From the cell containing the given text, extract its center point as [X, Y] coordinate. 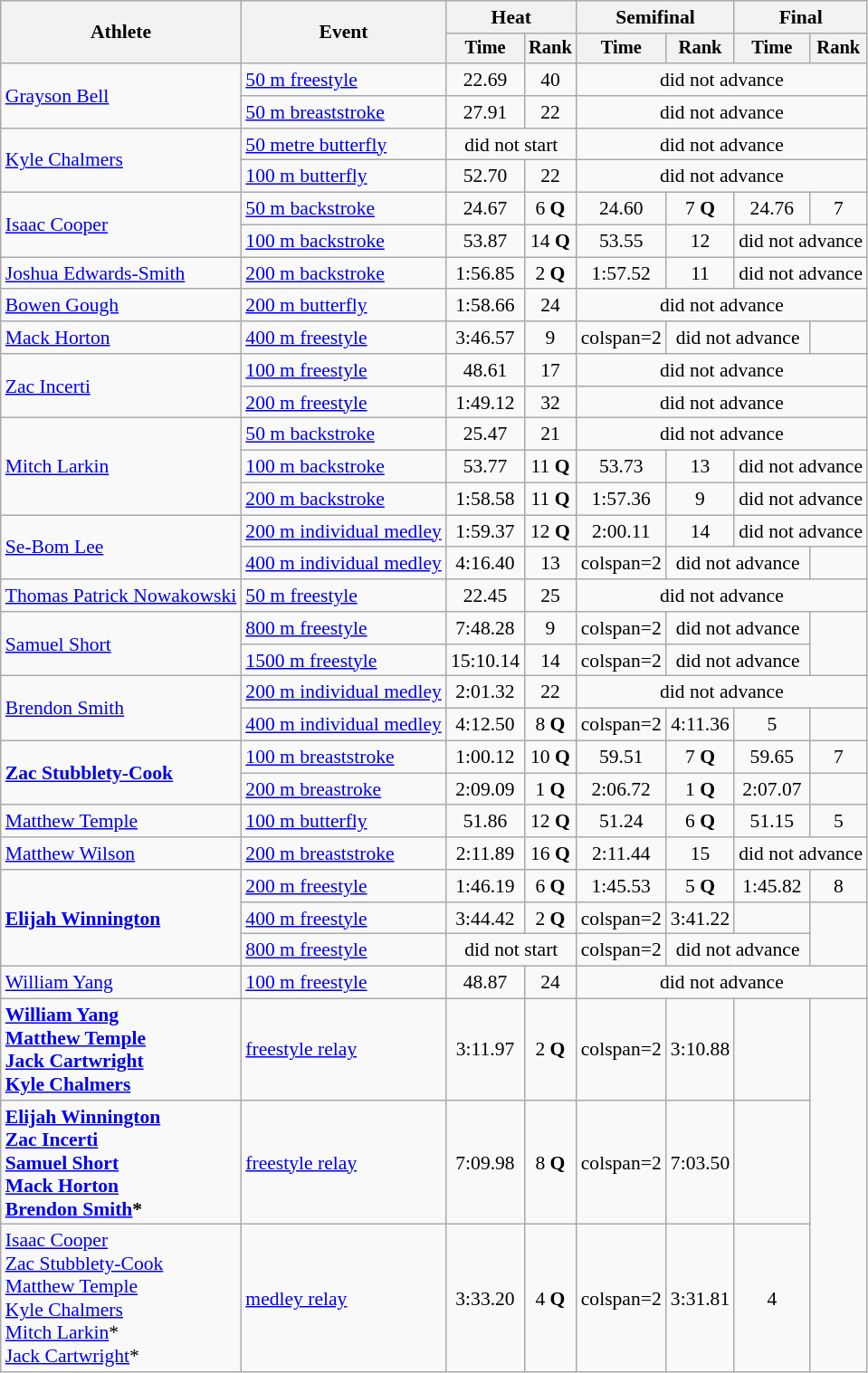
4:16.40 [485, 564]
Joshua Edwards-Smith [121, 273]
24.76 [771, 209]
14 Q [550, 242]
2:11.89 [485, 853]
22.69 [485, 80]
2:01.32 [485, 692]
1:56.85 [485, 273]
Thomas Patrick Nowakowski [121, 596]
4 Q [550, 1298]
8 [839, 886]
10 Q [550, 758]
Mitch Larkin [121, 467]
1:58.58 [485, 500]
Isaac CooperZac Stubblety-CookMatthew TempleKyle ChalmersMitch Larkin*Jack Cartwright* [121, 1298]
24.60 [621, 209]
Elijah Winnington [121, 918]
3:31.81 [701, 1298]
Grayson Bell [121, 96]
1:45.53 [621, 886]
3:11.97 [485, 1050]
Matthew Temple [121, 822]
Samuel Short [121, 644]
William YangMatthew TempleJack CartwrightKyle Chalmers [121, 1050]
25 [550, 596]
1500 m freestyle [344, 661]
1:57.52 [621, 273]
Zac Stubblety-Cook [121, 773]
2:00.11 [621, 531]
59.65 [771, 758]
51.15 [771, 822]
5 Q [701, 886]
53.87 [485, 242]
7:09.98 [485, 1163]
Athlete [121, 33]
21 [550, 434]
3:33.20 [485, 1298]
48.87 [485, 983]
7:48.28 [485, 628]
16 Q [550, 853]
Heat [511, 17]
4:11.36 [701, 725]
2:07.07 [771, 789]
24.67 [485, 209]
1:59.37 [485, 531]
11 [701, 273]
Brendon Smith [121, 708]
Final [800, 17]
1:45.82 [771, 886]
52.70 [485, 176]
200 m breastroke [344, 789]
4 [771, 1298]
3:41.22 [701, 919]
53.55 [621, 242]
1:46.19 [485, 886]
1:00.12 [485, 758]
12 [701, 242]
7:03.50 [701, 1163]
1:49.12 [485, 403]
Isaac Cooper [121, 224]
3:10.88 [701, 1050]
2:11.44 [621, 853]
medley relay [344, 1298]
50 metre butterfly [344, 145]
Se-Bom Lee [121, 547]
2:06.72 [621, 789]
25.47 [485, 434]
51.86 [485, 822]
200 m breaststroke [344, 853]
1:57.36 [621, 500]
40 [550, 80]
William Yang [121, 983]
Elijah WinningtonZac IncertiSamuel ShortMack HortonBrendon Smith* [121, 1163]
3:44.42 [485, 919]
Kyle Chalmers [121, 161]
Event [344, 33]
59.51 [621, 758]
100 m breaststroke [344, 758]
22.45 [485, 596]
Semifinal [655, 17]
4:12.50 [485, 725]
Mack Horton [121, 338]
27.91 [485, 112]
Zac Incerti [121, 386]
50 m breaststroke [344, 112]
3:46.57 [485, 338]
15:10.14 [485, 661]
32 [550, 403]
1:58.66 [485, 306]
15 [701, 853]
Bowen Gough [121, 306]
51.24 [621, 822]
2:09.09 [485, 789]
53.73 [621, 467]
Matthew Wilson [121, 853]
200 m butterfly [344, 306]
53.77 [485, 467]
48.61 [485, 370]
17 [550, 370]
